Extract the (X, Y) coordinate from the center of the cell holding the provided text.  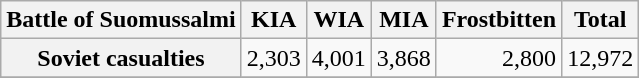
12,972 (600, 58)
KIA (274, 20)
Total (600, 20)
Battle of Suomussalmi (121, 20)
Soviet casualties (121, 58)
Frostbitten (498, 20)
4,001 (338, 58)
2,800 (498, 58)
MIA (404, 20)
2,303 (274, 58)
3,868 (404, 58)
WIA (338, 20)
